Locate the cell with the specified text and output its (x, y) center coordinate. 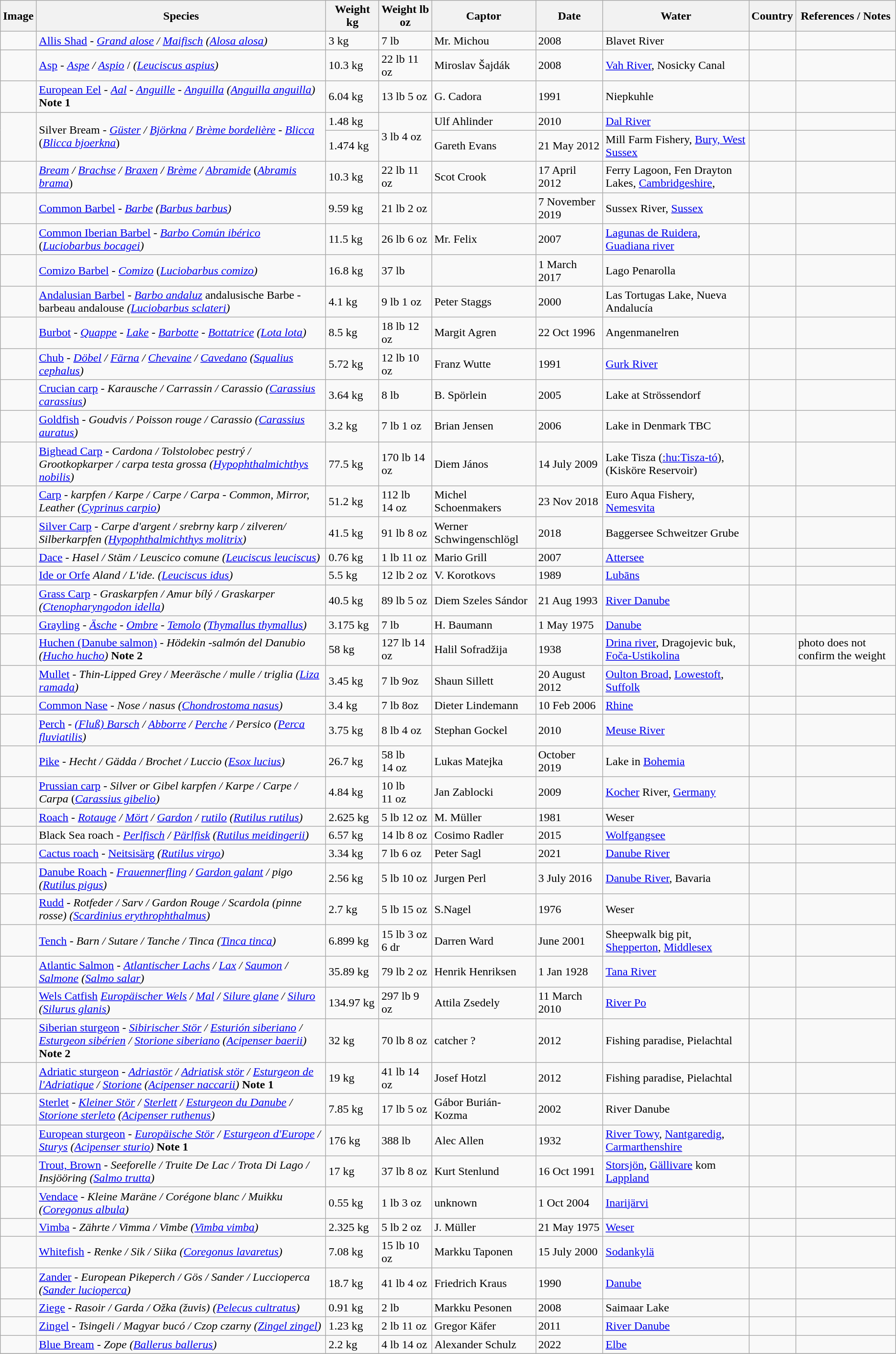
170 lb 14 oz (405, 464)
Vah River, Nosicky Canal (676, 65)
Rhine (676, 705)
26 lb 6 oz (405, 239)
Gregor Käfer (483, 1326)
5 lb 15 oz (405, 910)
8 lb 4 oz (405, 730)
Diem Szeles Sándor (483, 600)
2011 (570, 1326)
B. Spörlein (483, 395)
0.76 kg (352, 557)
Weight lb oz (405, 16)
Jurgen Perl (483, 878)
51.2 kg (352, 502)
Sussex River, Sussex (676, 208)
6.04 kg (352, 97)
Darren Ward (483, 940)
Attila Zsedely (483, 1003)
10 lb 11 oz (405, 792)
Shaun Sillett (483, 681)
Lubāns (676, 575)
1989 (570, 575)
Inarijärvi (676, 1203)
Gábor Burián-Kozma (483, 1109)
3.175 kg (352, 625)
Rudd - Rotfeder / Sarv / Gardon Rouge / Scardola (pinne rosse) (Scardinius erythrophthalmus) (181, 910)
Common Iberian Barbel - Barbo Común ibérico (Luciobarbus bocagei) (181, 239)
6.57 kg (352, 835)
1938 (570, 649)
11 March 2010 (570, 1003)
37 lb (405, 270)
2018 (570, 532)
2.625 kg (352, 817)
3.75 kg (352, 730)
2021 (570, 854)
Burbot - Quappe - Lake - Barbotte - Bottatrice (Lota lota) (181, 332)
Ide or Orfe Aland / L'ide. (Leuciscus idus) (181, 575)
3 July 2016 (570, 878)
18.7 kg (352, 1283)
21 lb 2 oz (405, 208)
Gurk River (676, 364)
Saimaar Lake (676, 1308)
Lake in Bohemia (676, 761)
Adriatic sturgeon - Adriastör / Adriatisk stör / Esturgeon de l'Adriatique / Storione (Acipenser naccarii) Note 1 (181, 1078)
Michel Schoenmakers (483, 502)
Mill Farm Fishery, Bury, West Sussex (676, 146)
11.5 kg (352, 239)
Huchen (Danube salmon) - Hödekin -salmón del Danubio (Hucho hucho) Note 2 (181, 649)
Sodankylä (676, 1252)
Common Nase - Nose / nasus (Chondrostoma nasus) (181, 705)
1.23 kg (352, 1326)
3.4 kg (352, 705)
1976 (570, 910)
1.474 kg (352, 146)
Perch - (Fluß) Barsch / Abborre / Perche / Persico (Perca fluviatilis) (181, 730)
2.7 kg (352, 910)
Kocher River, Germany (676, 792)
2015 (570, 835)
Bighead Carp - Cardona / Tolstolobec pestrý / Grootkopkarper / carpa testa grossa (Hypophthalmichthys nobilis) (181, 464)
Dieter Lindemann (483, 705)
17 lb 5 oz (405, 1109)
58 lb 14 oz (405, 761)
26.7 kg (352, 761)
5 lb 2 oz (405, 1227)
7 lb 6 oz (405, 854)
1 Jan 1928 (570, 972)
10 Feb 2006 (570, 705)
16 Oct 1991 (570, 1171)
40.5 kg (352, 600)
1 lb 3 oz (405, 1203)
H. Baumann (483, 625)
Kurt Stenlund (483, 1171)
3 kg (352, 41)
91 lb 8 oz (405, 532)
Weight kg (352, 16)
Vendace - Kleine Maräne / Corégone blanc / Muikku (Coregonus albula) (181, 1203)
Scot Crook (483, 177)
Whitefish - Renke / Sik / Siika (Coregonus lavaretus) (181, 1252)
Sheepwalk big pit, Shepperton, Middlesex (676, 940)
S.Nagel (483, 910)
21 May 1975 (570, 1227)
2022 (570, 1344)
Peter Staggs (483, 302)
79 lb 2 oz (405, 972)
5.5 kg (352, 575)
Las Tortugas Lake, Nueva Andalucía (676, 302)
7.08 kg (352, 1252)
2000 (570, 302)
22 Oct 1996 (570, 332)
Tana River (676, 972)
Dal River (676, 121)
Blavet River (676, 41)
River Po (676, 1003)
Cactus roach - Neitsisärg (Rutilus virgo) (181, 854)
Goldfish - Goudvis / Poisson rouge / Carassio (Carassius auratus) (181, 426)
1981 (570, 817)
1932 (570, 1140)
catcher ? (483, 1040)
4 lb 14 oz (405, 1344)
Drina river, Dragojevic buk, Foča-Ustikolina (676, 649)
Wolfgangsee (676, 835)
18 lb 12 oz (405, 332)
15 lb 3 oz 6 dr (405, 940)
Peter Sagl (483, 854)
Water (676, 16)
Roach - Rotauge / Mört / Gardon / rutilo (Rutilus rutilus) (181, 817)
37 lb 8 oz (405, 1171)
unknown (483, 1203)
134.97 kg (352, 1003)
Trout, Brown - Seeforelle / Truite De Lac / Trota Di Lago / Insjööring (Salmo trutta) (181, 1171)
Siberian sturgeon - Sibirischer Stör / Esturión siberiano / Esturgeon sibérien / Storione siberiano (Acipenser baerii) Note 2 (181, 1040)
12 lb 2 oz (405, 575)
Henrik Henriksen (483, 972)
14 lb 8 oz (405, 835)
41 lb 4 oz (405, 1283)
Mario Grill (483, 557)
2 lb 11 oz (405, 1326)
14 July 2009 (570, 464)
4.84 kg (352, 792)
5 lb 10 oz (405, 878)
3.34 kg (352, 854)
G. Cadora (483, 97)
Lukas Matejka (483, 761)
References / Notes (845, 16)
Mr. Felix (483, 239)
1990 (570, 1283)
Brian Jensen (483, 426)
Crucian carp - Karausche / Carrassin / Carassio (Carassius carassius) (181, 395)
V. Korotkovs (483, 575)
15 lb 10 oz (405, 1252)
Silver Bream - Güster / Björkna / Brème bordelière - Blicca (Blicca bjoerkna) (181, 137)
Danube River, Bavaria (676, 878)
5 lb 12 oz (405, 817)
Pike - Hecht / Gädda / Brochet / Luccio (Esox lucius) (181, 761)
3.45 kg (352, 681)
Mullet - Thin-Lipped Grey / Meeräsche / mulle / triglia (Liza ramada) (181, 681)
21 May 2012 (570, 146)
297 lb 9 oz (405, 1003)
21 Aug 1993 (570, 600)
20 August 2012 (570, 681)
Angenmanelren (676, 332)
Lake at Strössendorf (676, 395)
Markku Pesonen (483, 1308)
Chub - Döbel / Färna / Chevaine / Cavedano (Squalius cephalus) (181, 364)
Zingel - Tsingeli / Magyar bucó / Czop czarny (Zingel zingel) (181, 1326)
Markku Taponen (483, 1252)
Alexander Schulz (483, 1344)
Vimba - Zährte / Vimma / Vimbe (Vimba vimba) (181, 1227)
2 lb (405, 1308)
Lago Penarolla (676, 270)
Captor (483, 16)
Species (181, 16)
35.89 kg (352, 972)
Baggersee Schweitzer Grube (676, 532)
Friedrich Kraus (483, 1283)
176 kg (352, 1140)
Jan Zablocki (483, 792)
2.325 kg (352, 1227)
Blue Bream - Zope (Ballerus ballerus) (181, 1344)
70 lb 8 oz (405, 1040)
Attersee (676, 557)
Margit Agren (483, 332)
Meuse River (676, 730)
Country (773, 16)
7 November 2019 (570, 208)
Dace - Hasel / Stäm / Leuscico comune (Leuciscus leuciscus) (181, 557)
Allis Shad - Grand alose / Maifisch (Alosa alosa) (181, 41)
Comizo Barbel - Comizo (Luciobarbus comizo) (181, 270)
Miroslav Šajdák (483, 65)
Prussian carp - Silver or Gibel karpfen / Karpe / Carpe / Carpa (Carassius gibelio) (181, 792)
Josef Hotzl (483, 1078)
7 lb 1 oz (405, 426)
Wels Catfish Europäischer Wels / Mal / Silure glane / Siluro (Silurus glanis) (181, 1003)
Storsjön, Gällivare kom Lappland (676, 1171)
2009 (570, 792)
2002 (570, 1109)
Werner Schwingenschlögl (483, 532)
J. Müller (483, 1227)
Niepkuhle (676, 97)
17 April 2012 (570, 177)
Oulton Broad, Lowestoft, Suffolk (676, 681)
Halil Sofradžija (483, 649)
2006 (570, 426)
Tench - Barn / Sutare / Tanche / Tinca (Tinca tinca) (181, 940)
photo does not confirm the weight (845, 649)
Ziege - Rasoir / Garda / Ožka (žuvis) (Pelecus cultratus) (181, 1308)
Common Barbel - Barbe (Barbus barbus) (181, 208)
Stephan Gockel (483, 730)
Diem János (483, 464)
Grayling - Äsche - Ombre - Temolo (Thymallus thymallus) (181, 625)
1 Oct 2004 (570, 1203)
58 kg (352, 649)
2005 (570, 395)
16.8 kg (352, 270)
1 lb 11 oz (405, 557)
Sterlet - Kleiner Stör / Sterlett / Esturgeon du Danube / Storione sterleto (Acipenser ruthenus) (181, 1109)
41 lb 14 oz (405, 1078)
7.85 kg (352, 1109)
2.56 kg (352, 878)
Bream / Brachse / Braxen / Brème / Abramide (Abramis brama) (181, 177)
19 kg (352, 1078)
River Towy, Nantgaredig, Carmarthenshire (676, 1140)
Ulf Ahlinder (483, 121)
77.5 kg (352, 464)
European sturgeon - Europäische Stör / Esturgeon d'Europe / Sturys (Acipenser sturio) Note 1 (181, 1140)
M. Müller (483, 817)
Asp - Aspe / Aspio / (Leuciscus aspius) (181, 65)
6.899 kg (352, 940)
2.2 kg (352, 1344)
7 lb 9oz (405, 681)
Atlantic Salmon - Atlantischer Lachs / Lax / Saumon / Salmone (Salmo salar) (181, 972)
Lake Tisza (:hu:Tisza-tó), (Kisköre Reservoir) (676, 464)
388 lb (405, 1140)
0.91 kg (352, 1308)
0.55 kg (352, 1203)
Date (570, 16)
Image (18, 16)
Lake in Denmark TBC (676, 426)
June 2001 (570, 940)
Andalusian Barbel - Barbo andaluz andalusische Barbe - barbeau andalouse (Luciobarbus sclateri) (181, 302)
13 lb 5 oz (405, 97)
8.5 kg (352, 332)
41.5 kg (352, 532)
15 July 2000 (570, 1252)
Euro Aqua Fishery, Nemesvita (676, 502)
Gareth Evans (483, 146)
112 lb 14 oz (405, 502)
4.1 kg (352, 302)
Carp - karpfen / Karpe / Carpe / Carpa - Common, Mirror, Leather (Cyprinus carpio) (181, 502)
Franz Wutte (483, 364)
Ferry Lagoon, Fen Drayton Lakes, Cambridgeshire, (676, 177)
Alec Allen (483, 1140)
1 March 2017 (570, 270)
Lagunas de Ruidera, Guadiana river (676, 239)
12 lb 10 oz (405, 364)
Silver Carp - Carpe d'argent / srebrny karp / zilveren/ Silberkarpfen (Hypophthalmichthys molitrix) (181, 532)
127 lb 14 oz (405, 649)
89 lb 5 oz (405, 600)
3 lb 4 oz (405, 137)
8 lb (405, 395)
17 kg (352, 1171)
3.64 kg (352, 395)
1.48 kg (352, 121)
32 kg (352, 1040)
5.72 kg (352, 364)
Elbe (676, 1344)
Grass Carp - Graskarpfen / Amur bílý / Graskarper (Ctenopharyngodon idella) (181, 600)
European Eel - Aal - Anguille - Anguilla (Anguilla anguilla) Note 1 (181, 97)
Danube Roach - Frauennerfling / Gardon galant / pigo (Rutilus pigus) (181, 878)
1 May 1975 (570, 625)
Cosimo Radler (483, 835)
Black Sea roach - Perlfisch / Pärlfisk (Rutilus meidingerii) (181, 835)
7 lb 8oz (405, 705)
Zander - European Pikeperch / Gös / Sander / Luccioperca (Sander lucioperca) (181, 1283)
Mr. Michou (483, 41)
3.2 kg (352, 426)
Danube River (676, 854)
9.59 kg (352, 208)
9 lb 1 oz (405, 302)
October 2019 (570, 761)
23 Nov 2018 (570, 502)
